Capture the cell that displays the provided text and extract its (X, Y) central coordinate. 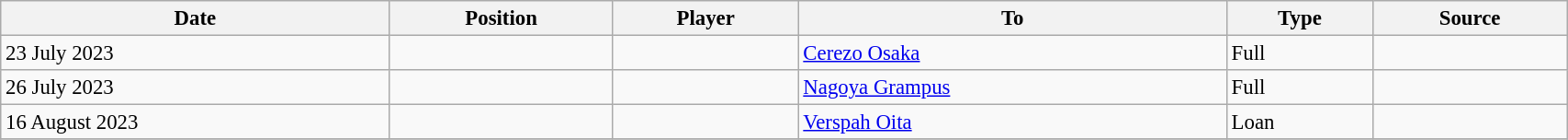
Source (1470, 18)
Verspah Oita (1012, 122)
26 July 2023 (195, 87)
Cerezo Osaka (1012, 53)
Nagoya Grampus (1012, 87)
23 July 2023 (195, 53)
To (1012, 18)
Type (1299, 18)
Loan (1299, 122)
16 August 2023 (195, 122)
Player (705, 18)
Date (195, 18)
Position (502, 18)
